For the text-containing cell, return its midpoint in [x, y] coordinate format. 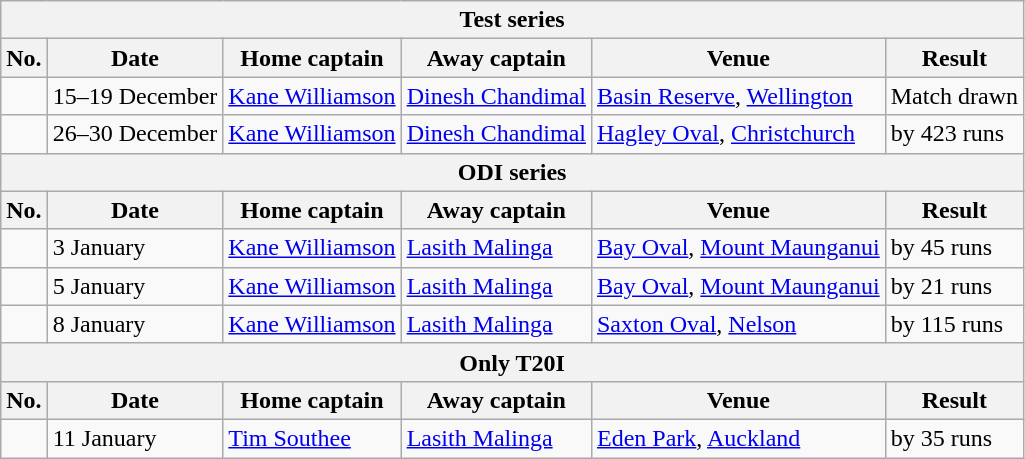
Basin Reserve, Wellington [738, 96]
ODI series [512, 172]
Only T20I [512, 362]
5 January [135, 286]
Match drawn [954, 96]
by 115 runs [954, 324]
15–19 December [135, 96]
by 35 runs [954, 438]
Saxton Oval, Nelson [738, 324]
by 423 runs [954, 134]
Hagley Oval, Christchurch [738, 134]
by 45 runs [954, 248]
11 January [135, 438]
8 January [135, 324]
Eden Park, Auckland [738, 438]
26–30 December [135, 134]
Test series [512, 20]
3 January [135, 248]
by 21 runs [954, 286]
Tim Southee [312, 438]
